Determine the (x, y) coordinate at the center of the cell enclosing the given text.  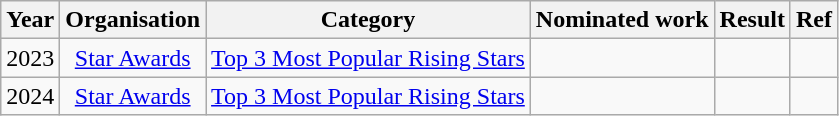
2023 (30, 58)
Nominated work (622, 20)
Year (30, 20)
Result (752, 20)
Organisation (133, 20)
Ref (814, 20)
Category (368, 20)
2024 (30, 96)
